For the text-containing cell, return its midpoint in (x, y) coordinate format. 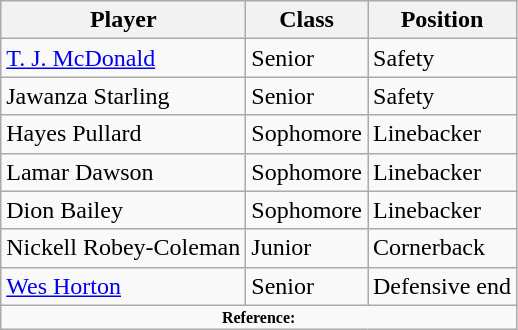
Jawanza Starling (124, 96)
Defensive end (442, 286)
Wes Horton (124, 286)
Cornerback (442, 248)
Position (442, 20)
Nickell Robey-Coleman (124, 248)
Dion Bailey (124, 210)
Lamar Dawson (124, 172)
T. J. McDonald (124, 58)
Reference: (259, 317)
Class (307, 20)
Hayes Pullard (124, 134)
Player (124, 20)
Junior (307, 248)
